Search for the cell housing the specified text and yield its (x, y) center coordinate. 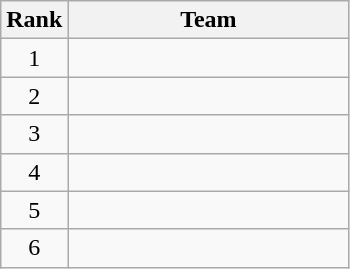
3 (34, 134)
Team (208, 20)
5 (34, 210)
Rank (34, 20)
6 (34, 248)
4 (34, 172)
1 (34, 58)
2 (34, 96)
